Determine the [x, y] coordinate at the center of the cell enclosing the given text.  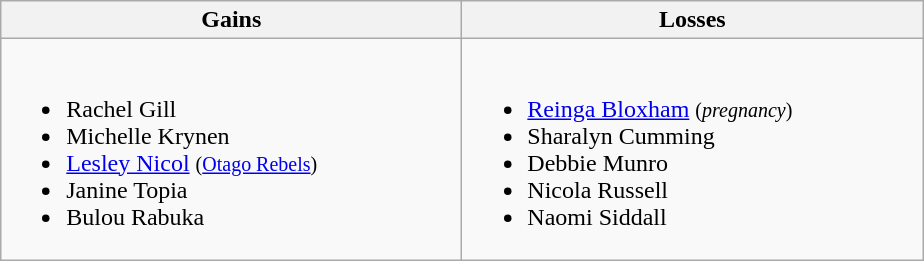
Rachel GillMichelle KrynenLesley Nicol (Otago Rebels)Janine TopiaBulou Rabuka [232, 150]
Gains [232, 20]
Reinga Bloxham (pregnancy)Sharalyn CummingDebbie MunroNicola RussellNaomi Siddall [692, 150]
Losses [692, 20]
